Return the (x, y) coordinate for the center point of the cell that contains the specified text.  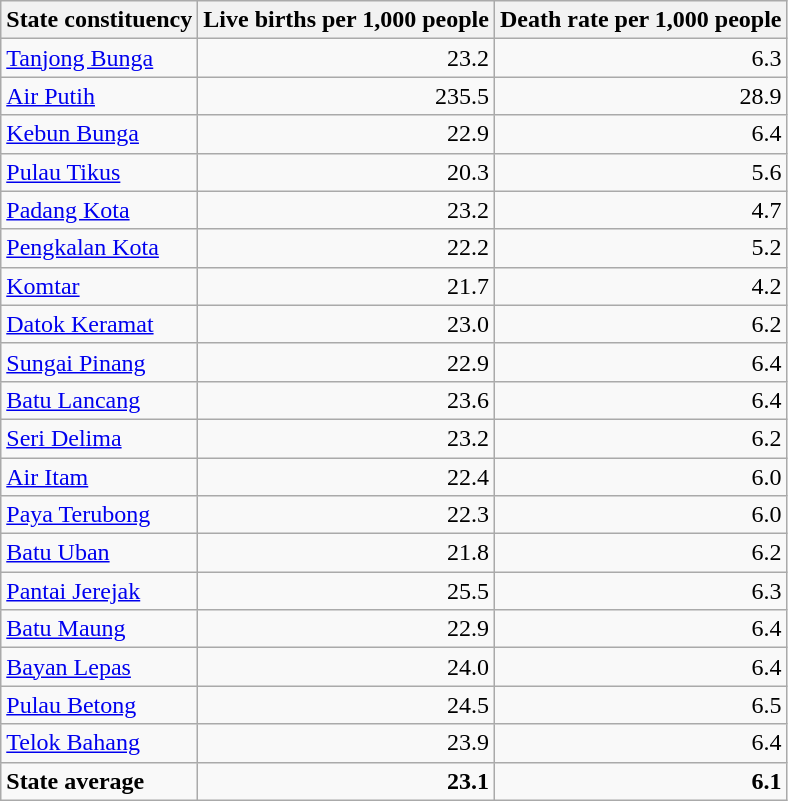
Pulau Betong (100, 705)
22.4 (346, 477)
25.5 (346, 591)
Pulau Tikus (100, 172)
Seri Delima (100, 438)
Pengkalan Kota (100, 248)
23.9 (346, 743)
24.5 (346, 705)
5.6 (640, 172)
Air Itam (100, 477)
22.2 (346, 248)
21.7 (346, 286)
Telok Bahang (100, 743)
24.0 (346, 667)
6.1 (640, 781)
20.3 (346, 172)
Batu Uban (100, 553)
23.6 (346, 400)
Pantai Jerejak (100, 591)
6.5 (640, 705)
Live births per 1,000 people (346, 20)
23.0 (346, 324)
Sungai Pinang (100, 362)
Batu Lancang (100, 400)
Air Putih (100, 96)
Datok Keramat (100, 324)
23.1 (346, 781)
4.2 (640, 286)
Tanjong Bunga (100, 58)
4.7 (640, 210)
Death rate per 1,000 people (640, 20)
5.2 (640, 248)
22.3 (346, 515)
21.8 (346, 553)
Bayan Lepas (100, 667)
Padang Kota (100, 210)
State constituency (100, 20)
235.5 (346, 96)
Kebun Bunga (100, 134)
Batu Maung (100, 629)
Paya Terubong (100, 515)
28.9 (640, 96)
Komtar (100, 286)
State average (100, 781)
